Locate the cell with the specified text and output its [X, Y] center coordinate. 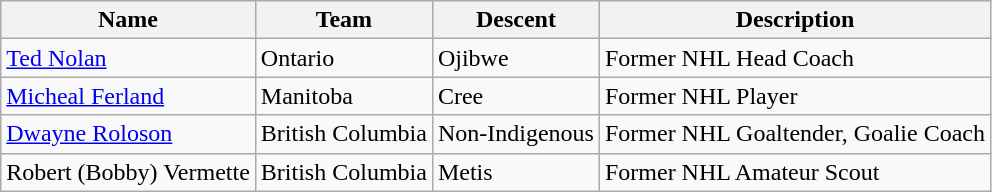
Non-Indigenous [516, 134]
Description [794, 20]
Former NHL Amateur Scout [794, 172]
Dwayne Roloson [128, 134]
Robert (Bobby) Vermette [128, 172]
Micheal Ferland [128, 96]
Ted Nolan [128, 58]
Former NHL Player [794, 96]
Ontario [344, 58]
Name [128, 20]
Former NHL Head Coach [794, 58]
Metis [516, 172]
Former NHL Goaltender, Goalie Coach [794, 134]
Team [344, 20]
Descent [516, 20]
Manitoba [344, 96]
Ojibwe [516, 58]
Cree [516, 96]
